Find where the given text appears and provide that cell's center as (x, y) coordinate. 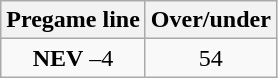
Over/under (210, 20)
Pregame line (74, 20)
NEV –4 (74, 58)
54 (210, 58)
